Return (X, Y) of the center of cell containing provided text 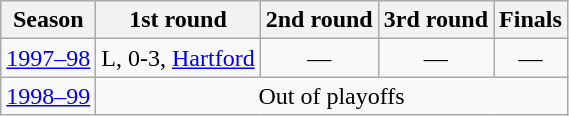
L, 0-3, Hartford (178, 58)
Season (48, 20)
Out of playoffs (332, 96)
2nd round (319, 20)
3rd round (436, 20)
1st round (178, 20)
1997–98 (48, 58)
Finals (531, 20)
1998–99 (48, 96)
